Return (x, y) of the center of cell containing provided text 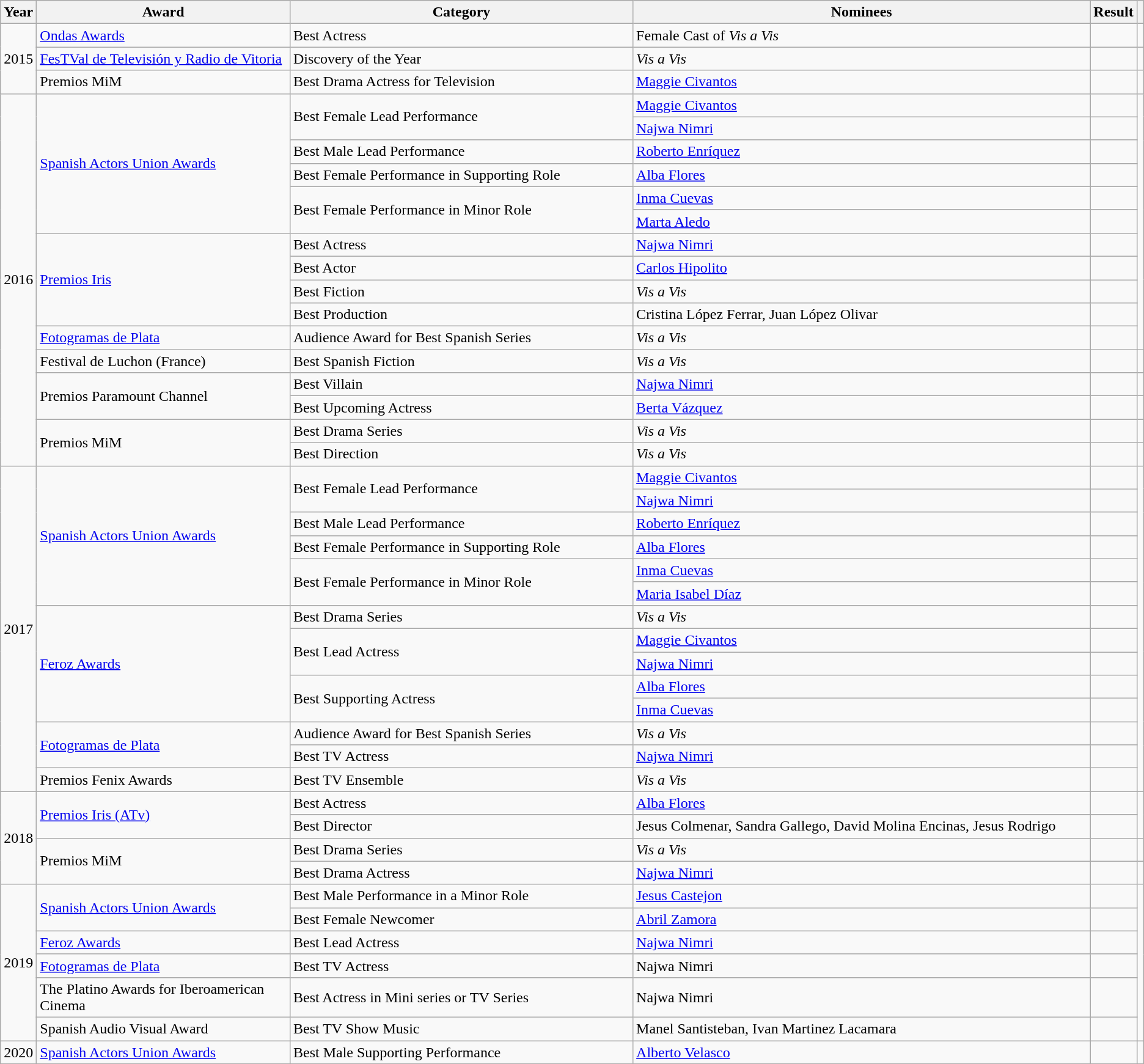
Best Direction (461, 454)
Best Drama Actress (461, 873)
2019 (18, 962)
Category (461, 12)
Best Male Supporting Performance (461, 1052)
Nominees (862, 12)
Best Actor (461, 268)
Result (1113, 12)
Best Female Newcomer (461, 919)
Premios Paramount Channel (164, 396)
Female Cast of Vis a Vis (862, 35)
Best Actress in Mini series or TV Series (461, 997)
2020 (18, 1052)
Premios Iris (ATv) (164, 815)
Best Upcoming Actress (461, 408)
Best Director (461, 826)
2018 (18, 838)
FesTVal de Televisión y Radio de Vitoria (164, 59)
Alberto Velasco (862, 1052)
Spanish Audio Visual Award (164, 1029)
Best Supporting Actress (461, 699)
Premios Fenix Awards (164, 780)
Best Villain (461, 384)
Best Spanish Fiction (461, 361)
Carlos Hipolito (862, 268)
Best Fiction (461, 292)
Festival de Luchon (France) (164, 361)
Best Male Performance in a Minor Role (461, 896)
Marta Aledo (862, 221)
Manel Santisteban, Ivan Martinez Lacamara (862, 1029)
Cristina López Ferrar, Juan López Olivar (862, 315)
Discovery of the Year (461, 59)
The Platino Awards for Iberoamerican Cinema (164, 997)
Year (18, 12)
Best TV Show Music (461, 1029)
Abril Zamora (862, 919)
Award (164, 12)
Best TV Ensemble (461, 780)
Berta Vázquez (862, 408)
Jesus Castejon (862, 896)
Jesus Colmenar, Sandra Gallego, David Molina Encinas, Jesus Rodrigo (862, 826)
Best Drama Actress for Television (461, 82)
Maria Isabel Díaz (862, 593)
Best Production (461, 315)
Premios Iris (164, 279)
2015 (18, 59)
Ondas Awards (164, 35)
2017 (18, 628)
2016 (18, 280)
